Provide the (x, y) coordinate of the cell's center where the given text is located.  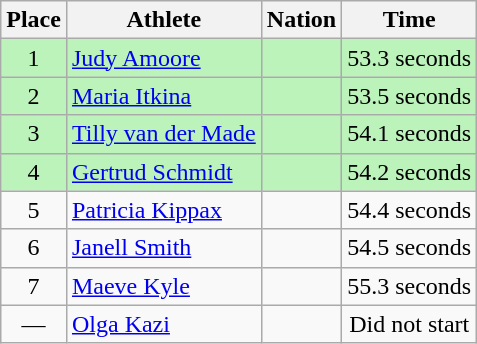
2 (34, 96)
Judy Amoore (164, 58)
5 (34, 210)
Olga Kazi (164, 324)
54.2 seconds (410, 172)
Athlete (164, 20)
Time (410, 20)
Nation (301, 20)
54.4 seconds (410, 210)
Tilly van der Made (164, 134)
Janell Smith (164, 248)
Maria Itkina (164, 96)
Maeve Kyle (164, 286)
55.3 seconds (410, 286)
Place (34, 20)
6 (34, 248)
53.3 seconds (410, 58)
Patricia Kippax (164, 210)
4 (34, 172)
Did not start (410, 324)
3 (34, 134)
54.5 seconds (410, 248)
54.1 seconds (410, 134)
— (34, 324)
1 (34, 58)
Gertrud Schmidt (164, 172)
53.5 seconds (410, 96)
7 (34, 286)
